Determine the (x, y) coordinate at the center of the cell enclosing the given text.  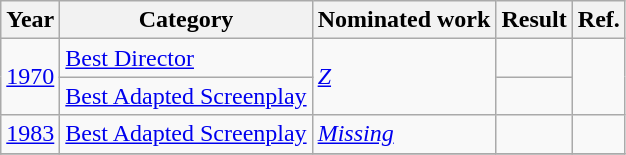
Year (30, 20)
Missing (404, 134)
Nominated work (404, 20)
Result (534, 20)
Best Director (186, 58)
Ref. (598, 20)
1983 (30, 134)
1970 (30, 77)
Category (186, 20)
Z (404, 77)
